Provide the [x, y] coordinate of the cell's center where the given text is located.  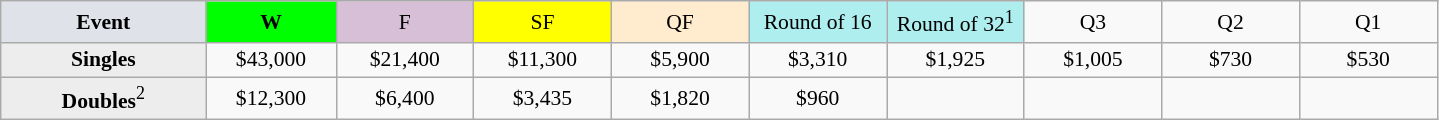
Round of 16 [818, 22]
$1,005 [1093, 60]
Doubles2 [104, 98]
$730 [1231, 60]
$3,310 [818, 60]
$1,925 [955, 60]
$1,820 [680, 98]
QF [680, 22]
$530 [1368, 60]
Event [104, 22]
W [271, 22]
$43,000 [271, 60]
Q3 [1093, 22]
Round of 321 [955, 22]
$12,300 [271, 98]
$3,435 [543, 98]
$11,300 [543, 60]
Q2 [1231, 22]
F [405, 22]
$6,400 [405, 98]
$960 [818, 98]
$5,900 [680, 60]
Singles [104, 60]
$21,400 [405, 60]
Q1 [1368, 22]
SF [543, 22]
